Extract the (X, Y) coordinate from the center of the cell holding the provided text.  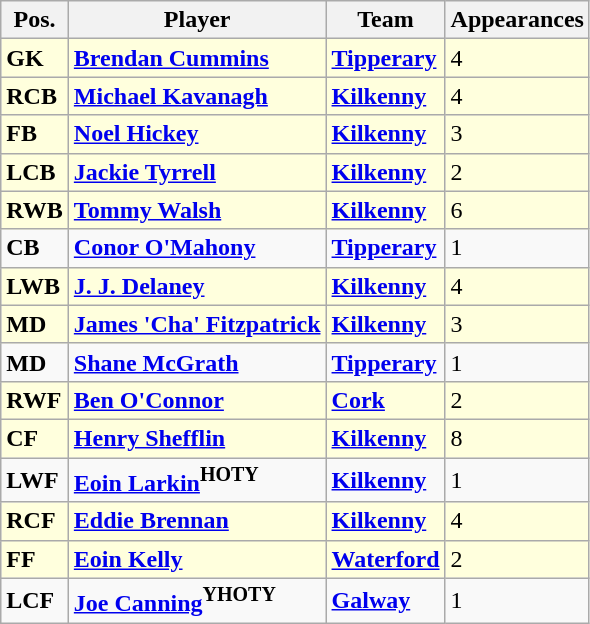
Team (386, 20)
RWB (35, 210)
Eoin LarkinHOTY (197, 480)
RCF (35, 521)
CF (35, 438)
GK (35, 58)
Player (197, 20)
Galway (386, 600)
Ben O'Connor (197, 400)
RCB (35, 96)
FB (35, 134)
James 'Cha' Fitzpatrick (197, 324)
Michael Kavanagh (197, 96)
Conor O'Mahony (197, 248)
Eoin Kelly (197, 559)
Pos. (35, 20)
Cork (386, 400)
6 (517, 210)
Henry Shefflin (197, 438)
Shane McGrath (197, 362)
Tommy Walsh (197, 210)
Brendan Cummins (197, 58)
Eddie Brennan (197, 521)
Joe CanningYHOTY (197, 600)
LCF (35, 600)
Waterford (386, 559)
FF (35, 559)
LWF (35, 480)
J. J. Delaney (197, 286)
Appearances (517, 20)
RWF (35, 400)
LCB (35, 172)
CB (35, 248)
Jackie Tyrrell (197, 172)
Noel Hickey (197, 134)
LWB (35, 286)
8 (517, 438)
